Scan for the cell matching the given text and deliver its (X, Y) coordinate at center. 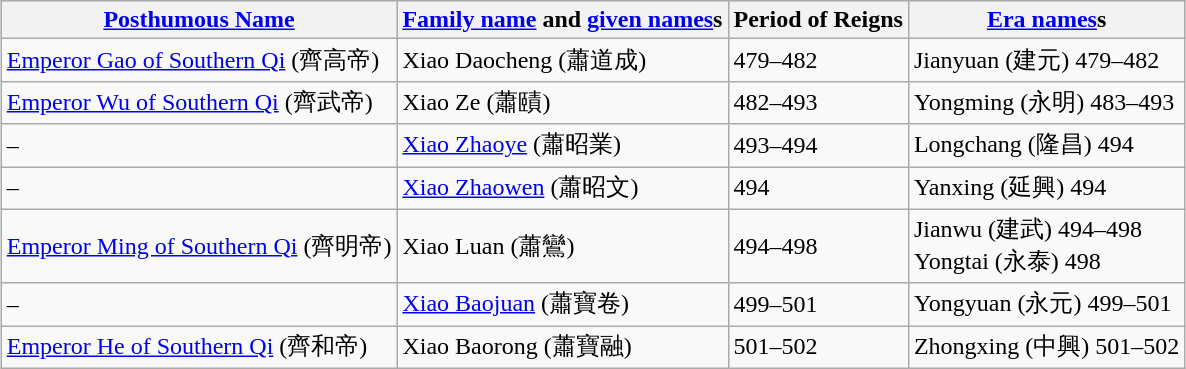
Posthumous Name (199, 20)
Period of Reigns (818, 20)
Xiao Baorong (蕭寶融) (562, 348)
Emperor Wu of Southern Qi (齊武帝) (199, 102)
479–482 (818, 60)
Xiao Ze (蕭賾) (562, 102)
Xiao Luan (蕭鸞) (562, 246)
Yongyuan (永元) 499–501 (1046, 304)
Emperor Ming of Southern Qi (齊明帝) (199, 246)
Xiao Baojuan (蕭寶卷) (562, 304)
Xiao Zhaoye (蕭昭業) (562, 146)
494–498 (818, 246)
Xiao Daocheng (蕭道成) (562, 60)
Zhongxing (中興) 501–502 (1046, 348)
Era namess (1046, 20)
Emperor Gao of Southern Qi (齊高帝) (199, 60)
Family name and given namess (562, 20)
Longchang (隆昌) 494 (1046, 146)
499–501 (818, 304)
493–494 (818, 146)
Yongming (永明) 483–493 (1046, 102)
501–502 (818, 348)
Jianyuan (建元) 479–482 (1046, 60)
Xiao Zhaowen (蕭昭文) (562, 188)
482–493 (818, 102)
494 (818, 188)
Yanxing (延興) 494 (1046, 188)
Emperor He of Southern Qi (齊和帝) (199, 348)
Jianwu (建武) 494–498Yongtai (永泰) 498 (1046, 246)
